Pinpoint the cell where the given text exists, returning its [x, y] midpoint coordinate. 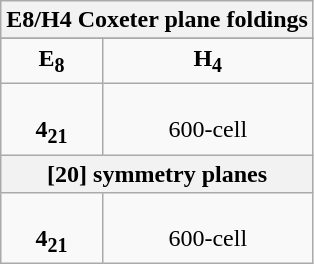
E8/H4 Coxeter plane foldings [158, 20]
[20] symmetry planes [158, 173]
H4 [208, 61]
E8 [52, 61]
